Output the (x, y) coordinate of the center of the cell containing the given text.  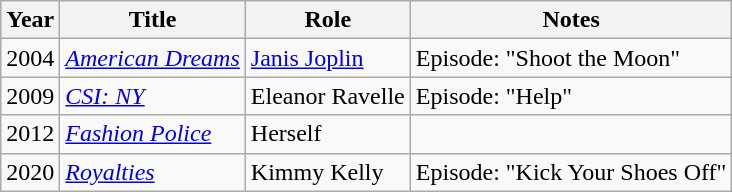
2012 (30, 134)
Year (30, 20)
Janis Joplin (328, 58)
2004 (30, 58)
Title (152, 20)
Episode: "Help" (571, 96)
Herself (328, 134)
American Dreams (152, 58)
Episode: "Kick Your Shoes Off" (571, 172)
Royalties (152, 172)
Eleanor Ravelle (328, 96)
Episode: "Shoot the Moon" (571, 58)
Role (328, 20)
2020 (30, 172)
CSI: NY (152, 96)
Fashion Police (152, 134)
2009 (30, 96)
Kimmy Kelly (328, 172)
Notes (571, 20)
